Output the [X, Y] coordinate of the center of the cell containing the given text.  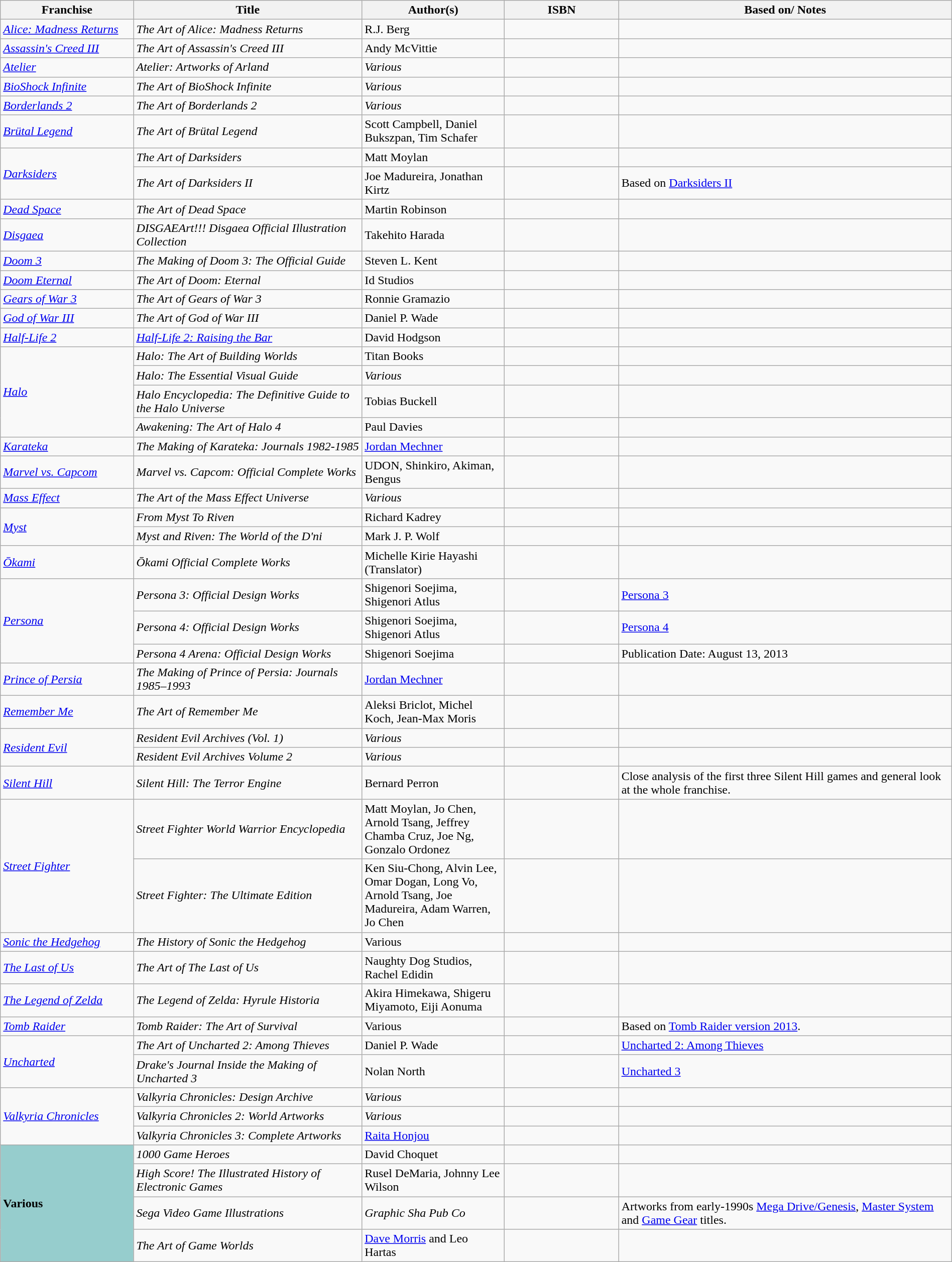
Resident Evil Archives (Vol. 1) [248, 738]
The Art of the Mass Effect Universe [248, 498]
Disgaea [67, 235]
Half-Life 2: Raising the Bar [248, 337]
Publication Date: August 13, 2013 [785, 653]
Alice: Madness Returns [67, 29]
Ōkami [67, 562]
Title [248, 10]
Marvel vs. Capcom: Official Complete Works [248, 472]
Raita Honjou [433, 1135]
Uncharted 3 [785, 1071]
Id Studios [433, 280]
Myst [67, 527]
Doom 3 [67, 261]
Sega Video Game Illustrations [248, 1213]
Atelier: Artworks of Arland [248, 67]
Resident Evil Archives Volume 2 [248, 757]
Ōkami Official Complete Works [248, 562]
The Art of God of War III [248, 318]
Andy McVittie [433, 48]
Persona 4 [785, 627]
Matt Moylan [433, 157]
Franchise [67, 10]
Based on/ Notes [785, 10]
Persona 4 Arena: Official Design Works [248, 653]
BioShock Infinite [67, 86]
The Art of Remember Me [248, 712]
Martin Robinson [433, 209]
The Art of Doom: Eternal [248, 280]
DISGAEArt!!! Disgaea Official Illustration Collection [248, 235]
Drake's Journal Inside the Making of Uncharted 3 [248, 1071]
Awakening: The Art of Halo 4 [248, 427]
Halo: The Essential Visual Guide [248, 375]
Valkyria Chronicles 3: Complete Artworks [248, 1135]
The Legend of Zelda: Hyrule Historia [248, 1000]
ISBN [561, 10]
Myst and Riven: The World of the D'ni [248, 536]
The Making of Prince of Persia: Journals 1985–1993 [248, 680]
Based on Tomb Raider version 2013. [785, 1026]
Ronnie Gramazio [433, 299]
Gears of War 3 [67, 299]
Close analysis of the first three Silent Hill games and general look at the whole franchise. [785, 783]
The Art of Alice: Madness Returns [248, 29]
The Making of Karateka: Journals 1982-1985 [248, 446]
Half-Life 2 [67, 337]
God of War III [67, 318]
R.J. Berg [433, 29]
Tomb Raider [67, 1026]
Titan Books [433, 356]
Dave Morris and Leo Hartas [433, 1246]
The Art of Dead Space [248, 209]
Rusel DeMaria, Johnny Lee Wilson [433, 1181]
Valkyria Chronicles 2: World Artworks [248, 1116]
Scott Campbell, Daniel Bukszpan, Tim Schafer [433, 132]
Richard Kadrey [433, 517]
Bernard Perron [433, 783]
Paul Davies [433, 427]
David Choquet [433, 1155]
Mark J. P. Wolf [433, 536]
Graphic Sha Pub Co [433, 1213]
Brütal Legend [67, 132]
Joe Madureira, Jonathan Kirtz [433, 183]
Silent Hill: The Terror Engine [248, 783]
The Art of Borderlands 2 [248, 105]
The Art of Game Worlds [248, 1246]
From Myst To Riven [248, 517]
The Art of BioShock Infinite [248, 86]
The Last of Us [67, 968]
Persona 3 [785, 594]
Valkyria Chronicles: Design Archive [248, 1097]
Borderlands 2 [67, 105]
Author(s) [433, 10]
Prince of Persia [67, 680]
Silent Hill [67, 783]
Tomb Raider: The Art of Survival [248, 1026]
Mass Effect [67, 498]
Street Fighter: The Ultimate Edition [248, 896]
Persona 3: Official Design Works [248, 594]
Artworks from early-1990s Mega Drive/Genesis, Master System and Game Gear titles. [785, 1213]
The Art of Gears of War 3 [248, 299]
Takehito Harada [433, 235]
Karateka [67, 446]
High Score! The Illustrated History of Electronic Games [248, 1181]
Based on Darksiders II [785, 183]
Sonic the Hedgehog [67, 942]
Halo [67, 392]
Shigenori Soejima [433, 653]
Uncharted [67, 1061]
UDON, Shinkiro, Akiman, Bengus [433, 472]
Darksiders [67, 174]
Halo: The Art of Building Worlds [248, 356]
Naughty Dog Studios, Rachel Edidin [433, 968]
Resident Evil [67, 747]
Steven L. Kent [433, 261]
The Art of Uncharted 2: Among Thieves [248, 1045]
Tobias Buckell [433, 402]
Doom Eternal [67, 280]
The Art of Darksiders [248, 157]
Valkyria Chronicles [67, 1116]
Halo Encyclopedia: The Definitive Guide to the Halo Universe [248, 402]
The History of Sonic the Hedgehog [248, 942]
Matt Moylan, Jo Chen, Arnold Tsang, Jeffrey Chamba Cruz, Joe Ng, Gonzalo Ordonez [433, 829]
Dead Space [67, 209]
The Art of Assassin's Creed III [248, 48]
Street Fighter World Warrior Encyclopedia [248, 829]
Aleksi Briclot, Michel Koch, Jean-Max Moris [433, 712]
The Art of Darksiders II [248, 183]
Street Fighter [67, 865]
The Making of Doom 3: The Official Guide [248, 261]
Persona 4: Official Design Works [248, 627]
Atelier [67, 67]
Persona [67, 620]
Michelle Kirie Hayashi (Translator) [433, 562]
Nolan North [433, 1071]
Ken Siu-Chong, Alvin Lee, Omar Dogan, Long Vo, Arnold Tsang, Joe Madureira, Adam Warren, Jo Chen [433, 896]
1000 Game Heroes [248, 1155]
Akira Himekawa, Shigeru Miyamoto, Eiji Aonuma [433, 1000]
Remember Me [67, 712]
Uncharted 2: Among Thieves [785, 1045]
The Art of The Last of Us [248, 968]
Assassin's Creed III [67, 48]
The Legend of Zelda [67, 1000]
The Art of Brütal Legend [248, 132]
David Hodgson [433, 337]
Marvel vs. Capcom [67, 472]
